Output the [x, y] coordinate of the center of the cell containing the given text.  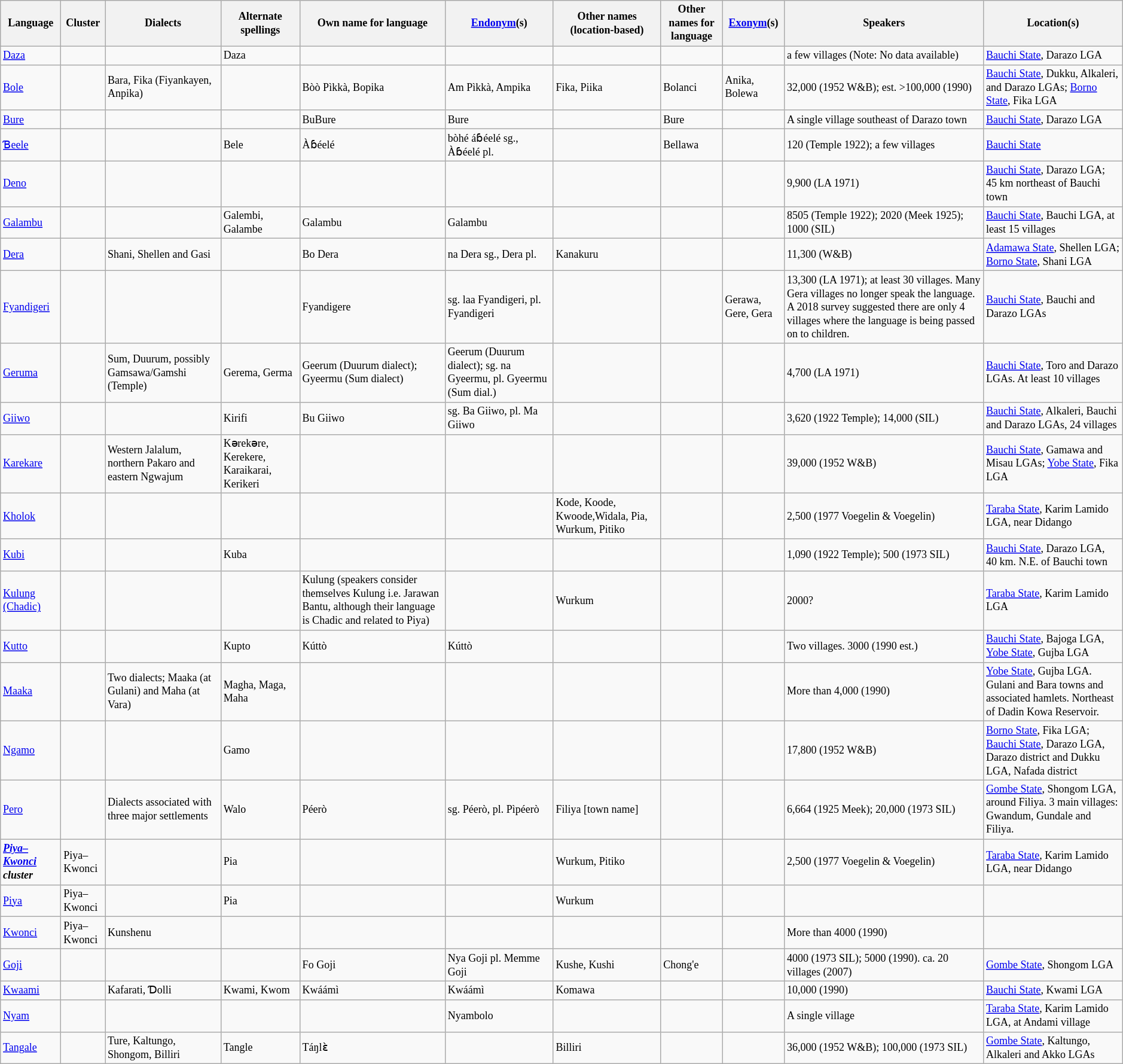
Gerema, Germa [260, 373]
Bauchi State, Dukku, Alkaleri, and Darazo LGAs; Borno State, Fika LGA [1054, 87]
Borno State, Fika LGA; Bauchi State, Darazo LGA, Darazo district and Dukku LGA, Nafada district [1054, 751]
Kunshenu [163, 933]
Piya [31, 901]
Komawa [607, 990]
More than 4,000 (1990) [884, 691]
Chong'e [691, 965]
Alternate spellings [260, 23]
BuBure [372, 120]
Bauchi State, Bauchi LGA, at least 15 villages [1054, 222]
Ɓeele [31, 145]
Two dialects; Maaka (at Gulani) and Maha (at Vara) [163, 691]
32,000 (1952 W&B); est. >100,000 (1990) [884, 87]
Own name for language [372, 23]
Nya Goji pl. Memme Goji [499, 965]
Kulung (Chadic) [31, 600]
Bauchi State, Darazo LGA, 40 km. N.E. of Bauchi town [1054, 555]
Cluster [83, 23]
Yobe State, Gujba LGA. Gulani and Bara towns and associated hamlets. Northeast of Dadin Kowa Reservoir. [1054, 691]
Kholok [31, 516]
Tangle [260, 1048]
Bauchi State, Alkaleri, Bauchi and Darazo LGAs, 24 villages [1054, 418]
Bauchi State, Bauchi and Darazo LGAs [1054, 307]
Kwonci [31, 933]
17,800 (1952 W&B) [884, 751]
Kubi [31, 555]
Bòò Pìkkà, Bopika [372, 87]
Sum, Duurum, possibly Gamsawa/Gamshi (Temple) [163, 373]
na Dera sg., Dera pl. [499, 255]
Endonym(s) [499, 23]
Piya–Kwonci cluster [31, 862]
Two villages. 3000 (1990 est.) [884, 646]
Fyandigeri [31, 307]
Kafarati, Ɗolli [163, 990]
Speakers [884, 23]
Bolanci [691, 87]
Fyandigere [372, 307]
Deno [31, 184]
Fika, Piika [607, 87]
Bellawa [691, 145]
Geerum (Duurum dialect); Gyeermu (Sum dialect) [372, 373]
Kushe, Kushi [607, 965]
Filiya [town name] [607, 810]
Dera [31, 255]
Dialects [163, 23]
Walo [260, 810]
1,090 (1922 Temple); 500 (1973 SIL) [884, 555]
Location(s) [1054, 23]
Kode, Koode, Kwoode,Widala, Pia, Wurkum, Pitiko [607, 516]
Am Pìkkà, Ampika [499, 87]
39,000 (1952 W&B) [884, 464]
Ngamo [31, 751]
Kwaami [31, 990]
Bo Dera [372, 255]
Galembi, Galambe [260, 222]
Bauchi State, Bajoga LGA, Yobe State, Gujba LGA [1054, 646]
Kuba [260, 555]
11,300 (W&B) [884, 255]
Àɓéelé [372, 145]
120 (Temple 1922); a few villages [884, 145]
9,900 (LA 1971) [884, 184]
sg. laa Fyandigeri, pl. Fyandigeri [499, 307]
Giiwo [31, 418]
a few villages (Note: No data available) [884, 55]
Bauchi State, Kwami LGA [1054, 990]
Goji [31, 965]
A single village southeast of Darazo town [884, 120]
Maaka [31, 691]
10,000 (1990) [884, 990]
6,664 (1925 Meek); 20,000 (1973 SIL) [884, 810]
Kulung (speakers consider themselves Kulung i.e. Jarawan Bantu, although their language is Chadic and related to Piya) [372, 600]
Bu Giiwo [372, 418]
Shani, Shellen and Gasi [163, 255]
Bauchi State, Toro and Darazo LGAs. At least 10 villages [1054, 373]
Gamo [260, 751]
Fo Goji [372, 965]
bòhé áɓéelé sg., Àɓéelé pl. [499, 145]
Dialects associated with three major settlements [163, 810]
Gombe State, Kaltungo, Alkaleri and Akko LGAs [1054, 1048]
Ture, Kaltungo, Shongom, Billiri [163, 1048]
Bele [260, 145]
Taraba State, Karim Lamido LGA, at Andami village [1054, 1016]
Gombe State, Shongom LGA [1054, 965]
Geruma [31, 373]
Bauchi State, Gamawa and Misau LGAs; Yobe State, Fika LGA [1054, 464]
Wurkum, Pitiko [607, 862]
Magha, Maga, Maha [260, 691]
Kirifi [260, 418]
Other names (location-based) [607, 23]
Táŋlɛ̀ [372, 1048]
2000? [884, 600]
Anika, Bolewa [753, 87]
sg. Péerò, pl. Pìpéerò [499, 810]
Pero [31, 810]
Kutto [31, 646]
Nyam [31, 1016]
Kupto [260, 646]
Exonym(s) [753, 23]
Geerum (Duurum dialect); sg. na Gyeermu, pl. Gyeermu (Sum dial.) [499, 373]
Kәrekәre, Kerekere, Karaikarai, Kerikeri [260, 464]
Bauchi State [1054, 145]
Tangale [31, 1048]
Language [31, 23]
Billiri [607, 1048]
3,620 (1922 Temple); 14,000 (SIL) [884, 418]
sg. Ba Giiwo, pl. Ma Giiwo [499, 418]
4,700 (LA 1971) [884, 373]
36,000 (1952 W&B); 100,000 (1973 SIL) [884, 1048]
More than 4000 (1990) [884, 933]
Gombe State, Shongom LGA, around Filiya. 3 main villages: Gwandum, Gundale and Filiya. [1054, 810]
A single village [884, 1016]
Taraba State, Karim Lamido LGA [1054, 600]
4000 (1973 SIL); 5000 (1990). ca. 20 villages (2007) [884, 965]
Péerò [372, 810]
Other names for language [691, 23]
Bole [31, 87]
Nyambolo [499, 1016]
Kwami, Kwom [260, 990]
Gerawa, Gere, Gera [753, 307]
Adamawa State, Shellen LGA; Borno State, Shani LGA [1054, 255]
Kanakuru [607, 255]
Bara, Fika (Fiyankayen, Anpika) [163, 87]
Western Jalalum, northern Pakaro and eastern Ngwajum [163, 464]
8505 (Temple 1922); 2020 (Meek 1925); 1000 (SIL) [884, 222]
Bauchi State, Darazo LGA; 45 km northeast of Bauchi town [1054, 184]
Karekare [31, 464]
